For the text-containing cell, return its midpoint in (x, y) coordinate format. 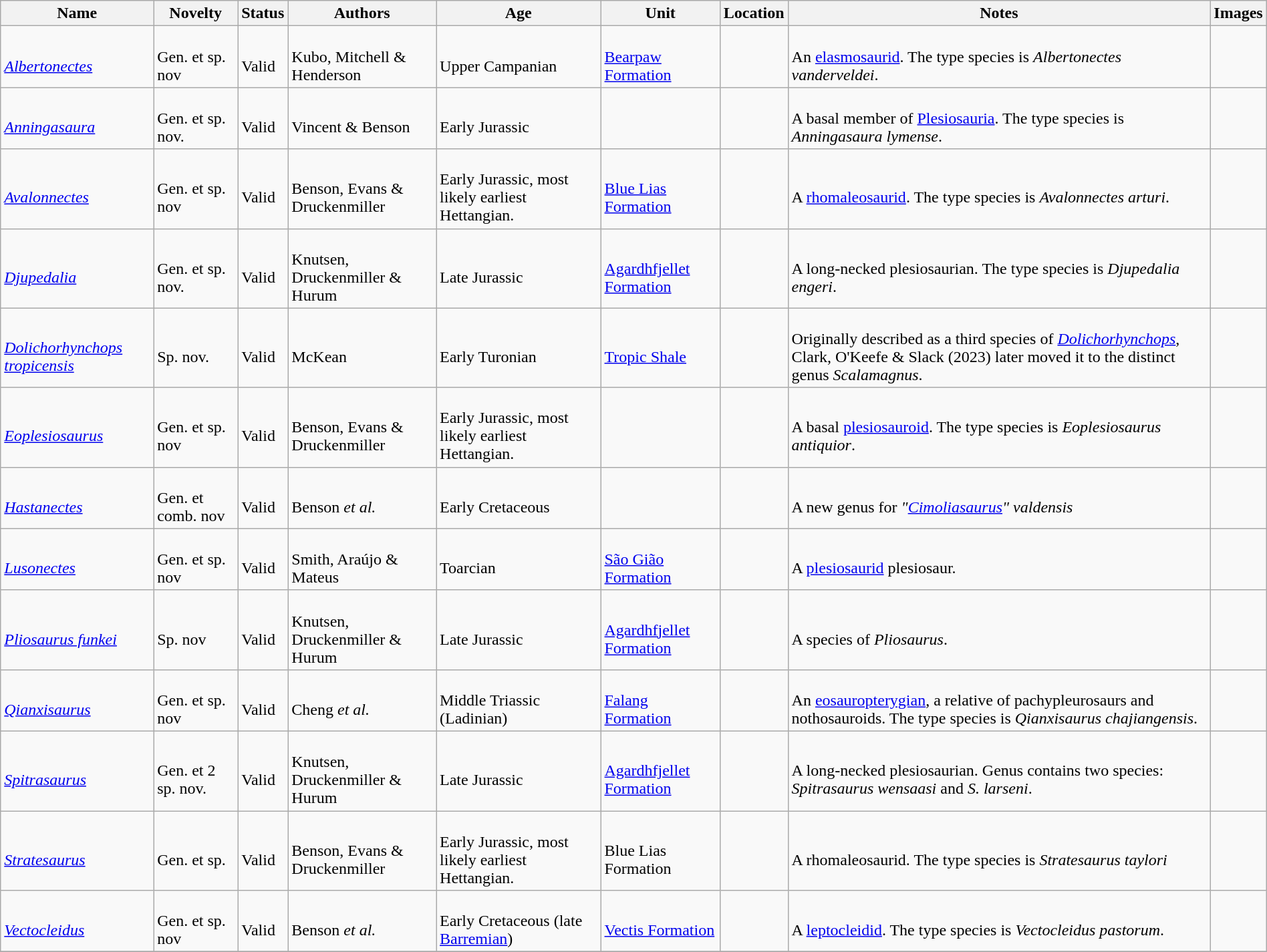
A plesiosaurid plesiosaur. (999, 559)
Sp. nov (196, 629)
Djupedalia (78, 269)
A long-necked plesiosaurian. The type species is Djupedalia engeri. (999, 269)
Falang Formation (660, 700)
Novelty (196, 13)
São Gião Formation (660, 559)
Location (754, 13)
Early Jurassic (519, 118)
Dolichorhynchops tropicensis (78, 347)
Bearpaw Formation (660, 57)
Stratesaurus (78, 851)
Smith, Araújo & Mateus (362, 559)
A rhomaleosaurid. The type species is Stratesaurus taylori (999, 851)
A basal member of Plesiosauria. The type species is Anningasaura lymense. (999, 118)
Authors (362, 13)
Vincent & Benson (362, 118)
Hastanectes (78, 498)
Gen. et comb. nov (196, 498)
Pliosaurus funkei (78, 629)
Age (519, 13)
Cheng et al. (362, 700)
Early Turonian (519, 347)
Lusonectes (78, 559)
A long-necked plesiosaurian. Genus contains two species: Spitrasaurus wensaasi and S. larseni. (999, 771)
An elasmosaurid. The type species is Albertonectes vanderveldei. (999, 57)
A leptocleidid. The type species is Vectocleidus pastorum. (999, 921)
Gen. et 2 sp. nov. (196, 771)
Early Cretaceous (late Barremian) (519, 921)
Sp. nov. (196, 347)
A species of Pliosaurus. (999, 629)
Avalonnectes (78, 188)
Qianxisaurus (78, 700)
Toarcian (519, 559)
Early Cretaceous (519, 498)
Spitrasaurus (78, 771)
Vectis Formation (660, 921)
Images (1238, 13)
Middle Triassic (Ladinian) (519, 700)
Upper Campanian (519, 57)
Anningasaura (78, 118)
Vectocleidus (78, 921)
Unit (660, 13)
Gen. et sp. (196, 851)
Kubo, Mitchell & Henderson (362, 57)
Status (263, 13)
McKean (362, 347)
Notes (999, 13)
Originally described as a third species of Dolichorhynchops, Clark, O'Keefe & Slack (2023) later moved it to the distinct genus Scalamagnus. (999, 347)
Albertonectes (78, 57)
A rhomaleosaurid. The type species is Avalonnectes arturi. (999, 188)
Eoplesiosaurus (78, 428)
Tropic Shale (660, 347)
A basal plesiosauroid. The type species is Eoplesiosaurus antiquior. (999, 428)
An eosauropterygian, a relative of pachypleurosaurs and nothosauroids. The type species is Qianxisaurus chajiangensis. (999, 700)
A new genus for "Cimoliasaurus" valdensis (999, 498)
Name (78, 13)
